Extract the (X, Y) coordinate from the center of the cell holding the provided text.  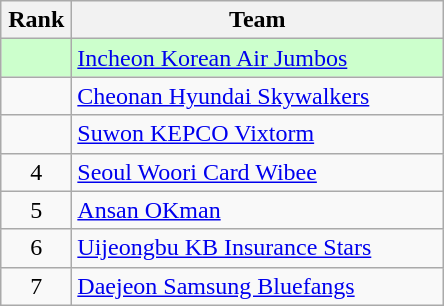
Suwon KEPCO Vixtorm (258, 134)
Seoul Woori Card Wibee (258, 172)
Daejeon Samsung Bluefangs (258, 286)
Ansan OKman (258, 210)
Team (258, 20)
Cheonan Hyundai Skywalkers (258, 96)
5 (36, 210)
6 (36, 248)
Rank (36, 20)
7 (36, 286)
Uijeongbu KB Insurance Stars (258, 248)
Incheon Korean Air Jumbos (258, 58)
4 (36, 172)
